Capture the cell that displays the provided text and extract its (x, y) central coordinate. 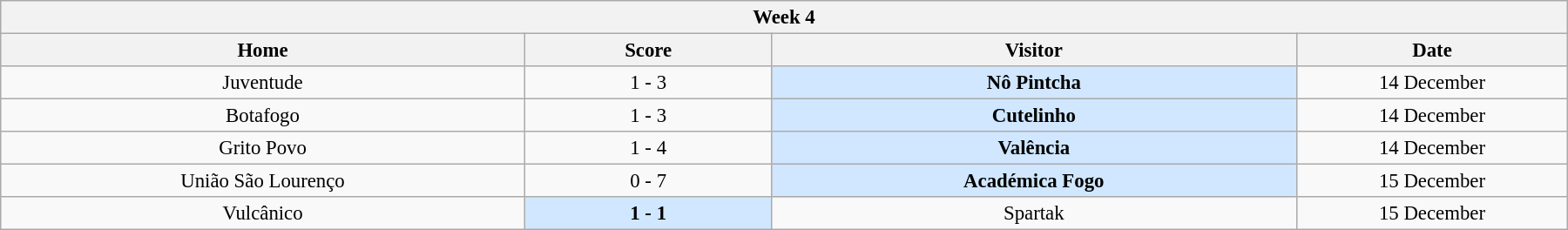
Week 4 (784, 17)
Spartak (1033, 213)
1 - 1 (648, 213)
0 - 7 (648, 181)
Valência (1033, 148)
Juventude (263, 83)
Home (263, 51)
Botafogo (263, 116)
1 - 4 (648, 148)
Cutelinho (1033, 116)
Visitor (1033, 51)
Grito Povo (263, 148)
União São Lourenço (263, 181)
Académica Fogo (1033, 181)
Nô Pintcha (1033, 83)
Score (648, 51)
Vulcânico (263, 213)
Date (1432, 51)
